Return the [X, Y] coordinate for the center point of the cell that contains the specified text.  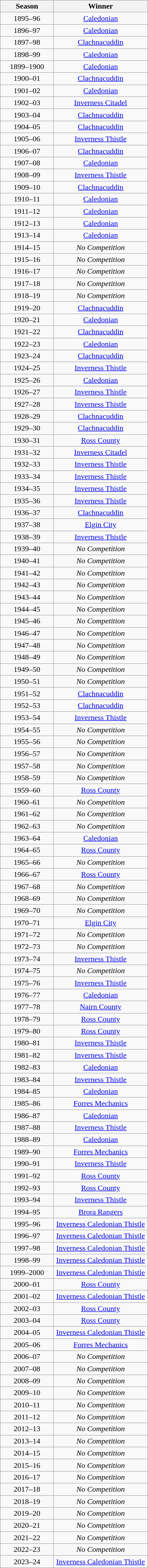
1949–50 [27, 669]
1964–65 [27, 850]
1948–49 [27, 657]
1928–29 [27, 416]
1911–12 [27, 211]
1984–85 [27, 1091]
1940–41 [27, 561]
1979–80 [27, 1031]
1973–74 [27, 959]
2005–06 [27, 1345]
1907–08 [27, 163]
1974–75 [27, 971]
1941–42 [27, 573]
1935–36 [27, 500]
1971–72 [27, 935]
1929–30 [27, 428]
1962–63 [27, 826]
1946–47 [27, 633]
1994–95 [27, 1212]
1950–51 [27, 681]
1901–02 [27, 91]
1922–23 [27, 344]
2007–08 [27, 1369]
1995–96 [27, 1224]
1996–97 [27, 1236]
1921–22 [27, 332]
1993–94 [27, 1200]
2015–16 [27, 1465]
1923–24 [27, 356]
1998–99 [27, 1260]
Brora Rangers [100, 1212]
1916–17 [27, 271]
2011–12 [27, 1417]
2020–21 [27, 1526]
1908–09 [27, 175]
1997–98 [27, 1248]
1896–97 [27, 30]
1954–55 [27, 730]
1903–04 [27, 115]
1987–88 [27, 1128]
1957–58 [27, 766]
1912–13 [27, 223]
2010–11 [27, 1405]
1909–10 [27, 187]
1932–33 [27, 464]
1991–92 [27, 1176]
1980–81 [27, 1043]
2014–15 [27, 1453]
1918–19 [27, 296]
2009–10 [27, 1393]
1936–37 [27, 513]
1985–86 [27, 1103]
1961–62 [27, 814]
2008–09 [27, 1381]
1933–34 [27, 476]
1963–64 [27, 838]
1943–44 [27, 597]
Nairn County [100, 1007]
1920–21 [27, 320]
1944–45 [27, 609]
1959–60 [27, 790]
1931–32 [27, 452]
1927–28 [27, 404]
2001–02 [27, 1296]
1910–11 [27, 199]
1900–01 [27, 79]
2018–19 [27, 1501]
2006–07 [27, 1357]
1951–52 [27, 693]
2016–17 [27, 1477]
1988–89 [27, 1140]
1955–56 [27, 742]
1976–77 [27, 995]
1992–93 [27, 1188]
2003–04 [27, 1321]
1913–14 [27, 235]
2017–18 [27, 1489]
1981–82 [27, 1055]
2022–23 [27, 1550]
1925–26 [27, 380]
1947–48 [27, 645]
1982–83 [27, 1067]
1986–87 [27, 1115]
2013–14 [27, 1441]
1958–59 [27, 778]
1965–66 [27, 862]
1902–03 [27, 103]
1906–07 [27, 151]
1914–15 [27, 247]
1978–79 [27, 1019]
2019–20 [27, 1514]
1999–2000 [27, 1272]
1945–46 [27, 621]
1934–35 [27, 488]
1919–20 [27, 308]
2021–22 [27, 1538]
1915–16 [27, 259]
1975–76 [27, 983]
2000–01 [27, 1284]
1972–73 [27, 947]
1917–18 [27, 284]
Season [27, 6]
1895–96 [27, 18]
1990–91 [27, 1164]
2002–03 [27, 1309]
1937–38 [27, 525]
1983–84 [27, 1079]
Winner [100, 6]
1968–69 [27, 898]
1905–06 [27, 139]
1989–90 [27, 1152]
1897–98 [27, 42]
1924–25 [27, 368]
1898–99 [27, 54]
1966–67 [27, 874]
1953–54 [27, 717]
1969–70 [27, 910]
1930–31 [27, 440]
2023–24 [27, 1562]
1960–61 [27, 802]
1956–57 [27, 754]
2004–05 [27, 1333]
1970–71 [27, 923]
1899–1900 [27, 67]
1939–40 [27, 549]
1938–39 [27, 537]
1977–78 [27, 1007]
1926–27 [27, 392]
1904–05 [27, 127]
1967–68 [27, 886]
1952–53 [27, 705]
1942–43 [27, 585]
2012–13 [27, 1429]
